Determine the [X, Y] coordinate at the center of the cell enclosing the given text.  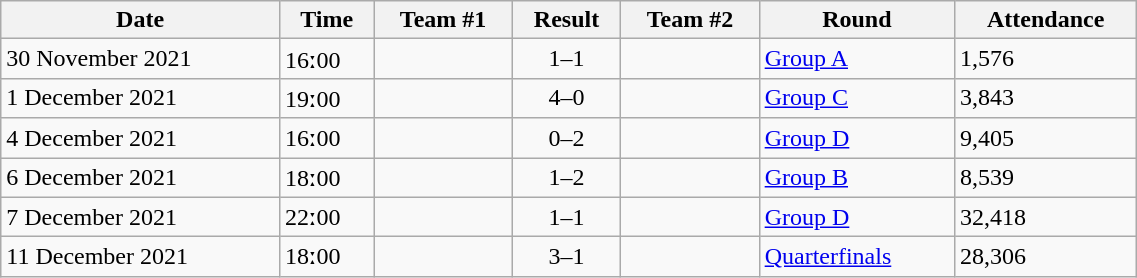
9,405 [1046, 138]
1 December 2021 [140, 98]
0–2 [566, 138]
Time [326, 20]
30 November 2021 [140, 59]
22ː00 [326, 217]
Date [140, 20]
19ː00 [326, 98]
6 December 2021 [140, 178]
28,306 [1046, 257]
Group A [856, 59]
Group B [856, 178]
1,576 [1046, 59]
Group C [856, 98]
1–2 [566, 178]
Quarterfinals [856, 257]
8,539 [1046, 178]
Team #1 [443, 20]
Attendance [1046, 20]
4 December 2021 [140, 138]
4–0 [566, 98]
7 December 2021 [140, 217]
Team #2 [690, 20]
Result [566, 20]
3–1 [566, 257]
3,843 [1046, 98]
11 December 2021 [140, 257]
Round [856, 20]
32,418 [1046, 217]
